Find where the given text appears and provide that cell's center as (X, Y) coordinate. 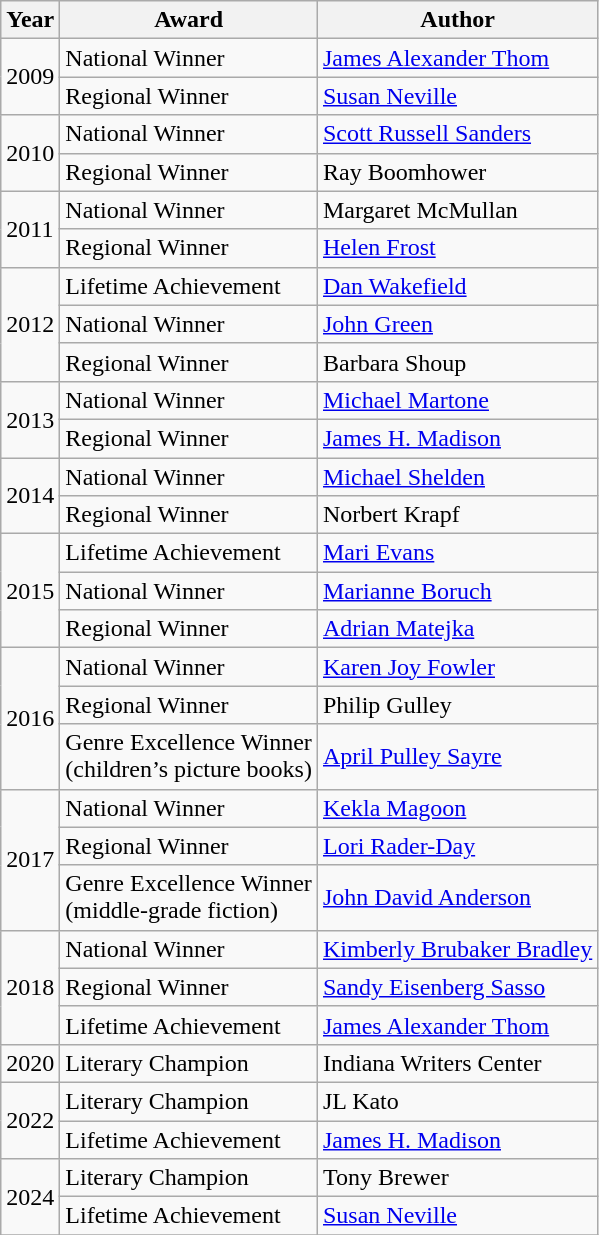
2009 (30, 77)
2024 (30, 1197)
2011 (30, 229)
Genre Excellence Winner(middle-grade fiction) (189, 898)
Tony Brewer (457, 1178)
2018 (30, 987)
2020 (30, 1063)
Adrian Matejka (457, 629)
Author (457, 20)
Michael Martone (457, 400)
2022 (30, 1120)
Sandy Eisenberg Sasso (457, 987)
John Green (457, 324)
2013 (30, 419)
2017 (30, 860)
2010 (30, 153)
Lori Rader-Day (457, 846)
Helen Frost (457, 248)
2015 (30, 591)
Scott Russell Sanders (457, 134)
Norbert Krapf (457, 515)
Genre Excellence Winner(children’s picture books) (189, 756)
Award (189, 20)
John David Anderson (457, 898)
Dan Wakefield (457, 286)
2014 (30, 496)
Kimberly Brubaker Bradley (457, 949)
Ray Boomhower (457, 172)
2012 (30, 324)
Karen Joy Fowler (457, 667)
April Pulley Sayre (457, 756)
Marianne Boruch (457, 591)
2016 (30, 718)
JL Kato (457, 1101)
Michael Shelden (457, 477)
Barbara Shoup (457, 362)
Philip Gulley (457, 705)
Margaret McMullan (457, 210)
Indiana Writers Center (457, 1063)
Mari Evans (457, 553)
Kekla Magoon (457, 808)
Year (30, 20)
